Identify which cell holds the provided text, then report its [x, y] central coordinate. 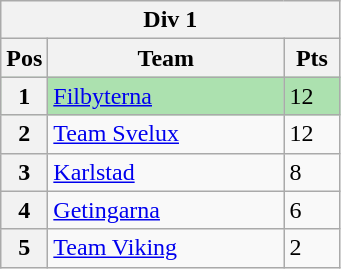
Pos [24, 58]
1 [24, 96]
Filbyterna [166, 96]
Pts [312, 58]
Team [166, 58]
5 [24, 248]
Getingarna [166, 210]
Team Svelux [166, 134]
Team Viking [166, 248]
Div 1 [170, 20]
Karlstad [166, 172]
4 [24, 210]
3 [24, 172]
8 [312, 172]
6 [312, 210]
